Extract the [X, Y] coordinate from the center of the cell holding the provided text.  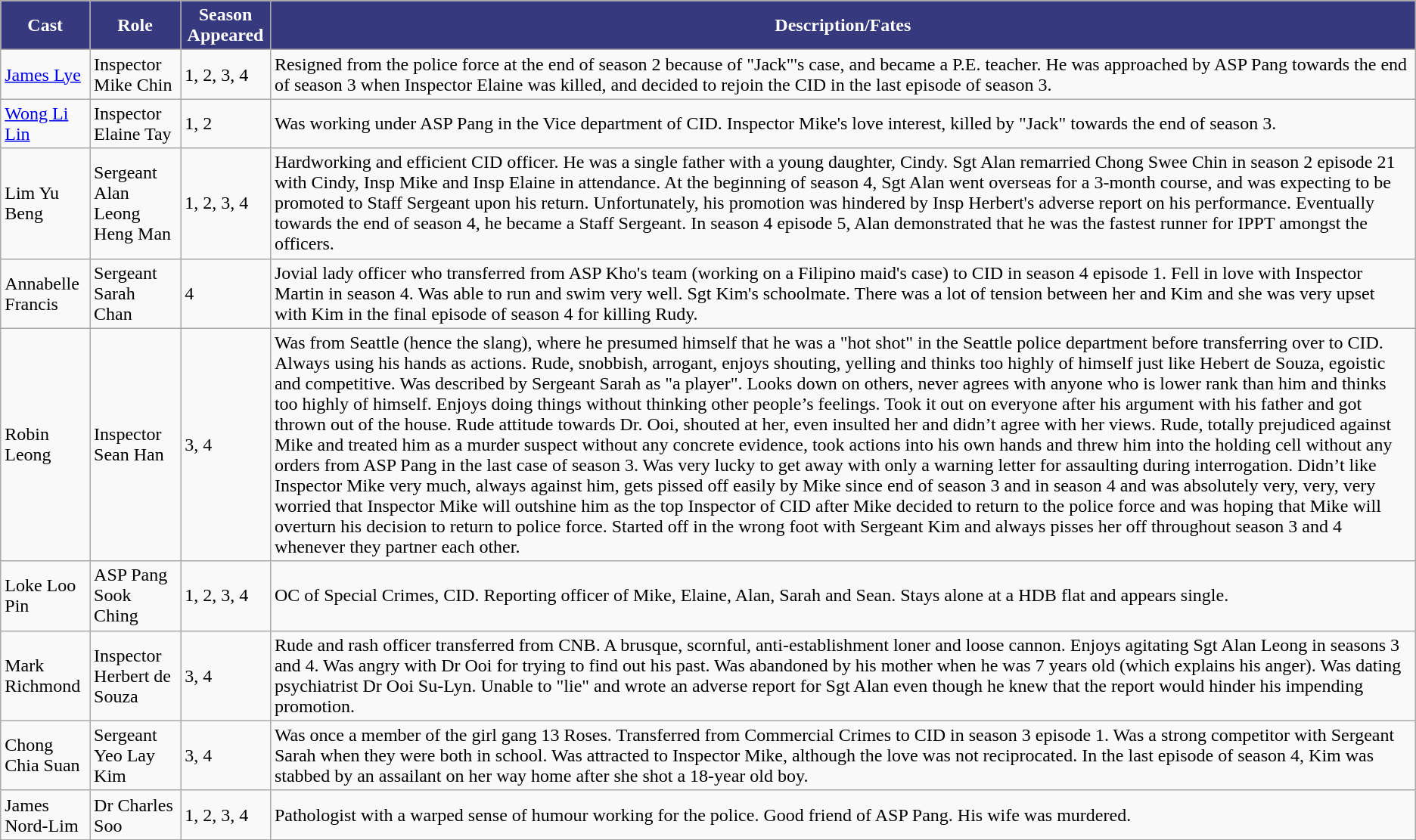
Annabelle Francis [45, 293]
Mark Richmond [45, 676]
Inspector Herbert de Souza [135, 676]
Cast [45, 26]
Inspector Sean Han [135, 445]
Sergeant Sarah Chan [135, 293]
Description/Fates [843, 26]
Pathologist with a warped sense of humour working for the police. Good friend of ASP Pang. His wife was murdered. [843, 815]
Lim Yu Beng [45, 203]
ASP Pang Sook Ching [135, 596]
OC of Special Crimes, CID. Reporting officer of Mike, Elaine, Alan, Sarah and Sean. Stays alone at a HDB flat and appears single. [843, 596]
Season Appeared [225, 26]
Wong Li Lin [45, 124]
1, 2 [225, 124]
James Lye [45, 74]
Inspector Elaine Tay [135, 124]
Was working under ASP Pang in the Vice department of CID. Inspector Mike's love interest, killed by "Jack" towards the end of season 3. [843, 124]
Dr Charles Soo [135, 815]
Chong Chia Suan [45, 755]
Robin Leong [45, 445]
Sergeant Alan Leong Heng Man [135, 203]
4 [225, 293]
James Nord-Lim [45, 815]
Role [135, 26]
Sergeant Yeo Lay Kim [135, 755]
Inspector Mike Chin [135, 74]
Loke Loo Pin [45, 596]
